Extract the (X, Y) coordinate from the center of the cell holding the provided text.  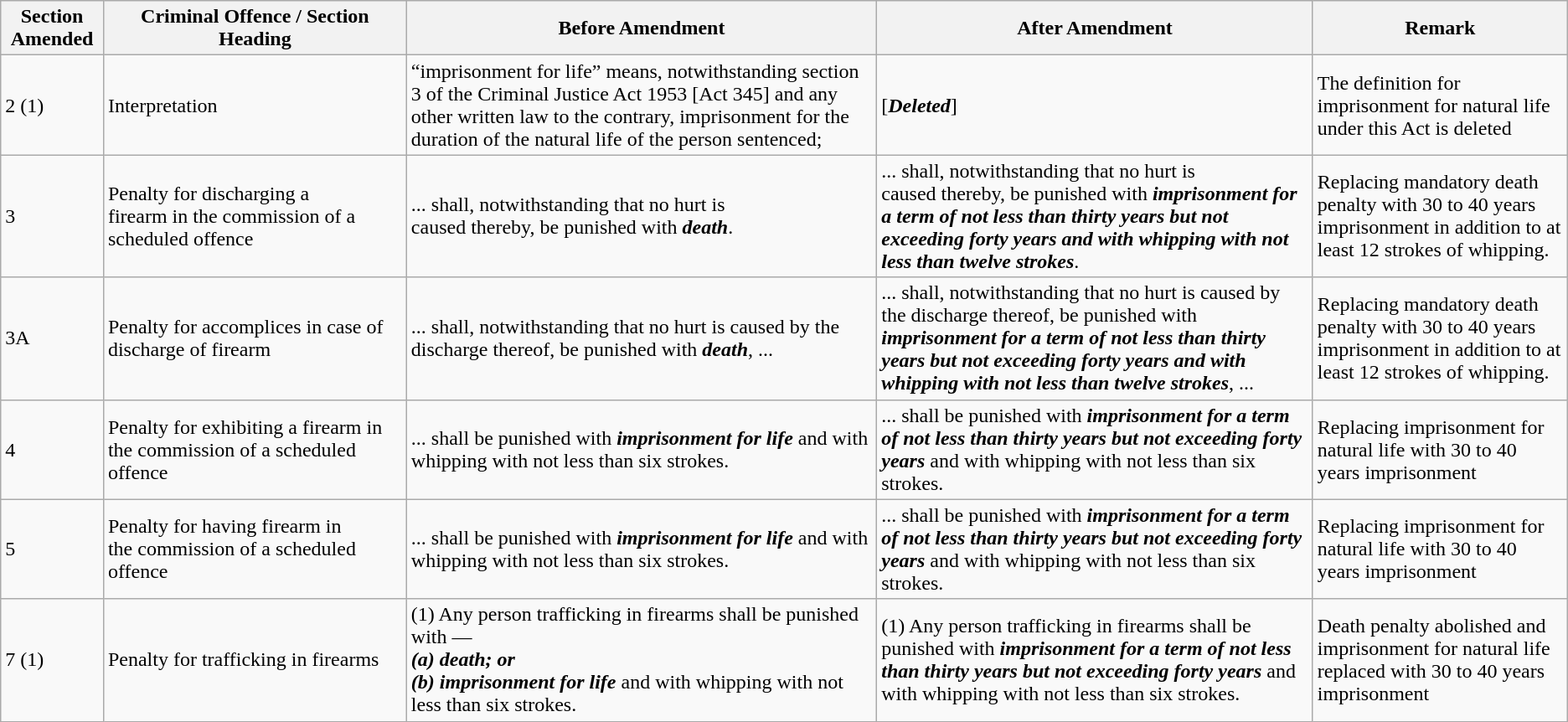
... shall, notwithstanding that no hurt is caused thereby, be punished with death. (642, 216)
5 (52, 549)
... shall, notwithstanding that no hurt is caused by the discharge thereof, be punished with death, ... (642, 338)
[Deleted] (1096, 106)
Section Amended (52, 28)
Before Amendment (642, 28)
Death penalty abolished and imprisonment for natural life replaced with 30 to 40 years imprisonment (1440, 660)
4 (52, 449)
Penalty for having firearm in the commission of a scheduled offence (255, 549)
Remark (1440, 28)
Penalty for discharging a firearm in the commission of a scheduled offence (255, 216)
3 (52, 216)
3A (52, 338)
Penalty for exhibiting a firearm in the commission of a scheduled offence (255, 449)
The definition for imprisonment for natural life under this Act is deleted (1440, 106)
2 (1) (52, 106)
Criminal Offence / Section Heading (255, 28)
Interpretation (255, 106)
7 (1) (52, 660)
After Amendment (1096, 28)
Penalty for trafficking in firearms (255, 660)
Penalty for accomplices in case of discharge of firearm (255, 338)
